Extract the [x, y] coordinate from the center of the cell holding the provided text.  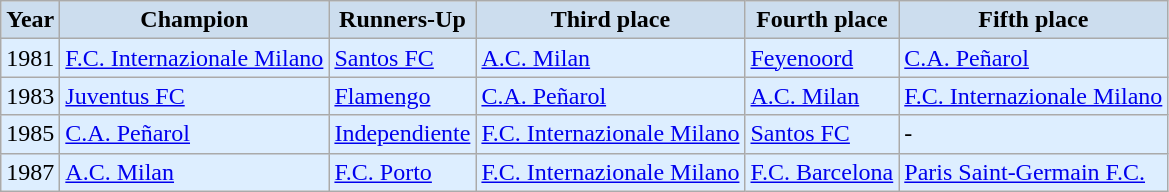
F.C. Porto [402, 172]
- [1034, 134]
Runners-Up [402, 20]
Feyenoord [822, 58]
1985 [30, 134]
Juventus FC [194, 96]
Third place [610, 20]
Champion [194, 20]
Fourth place [822, 20]
Year [30, 20]
F.C. Barcelona [822, 172]
Paris Saint-Germain F.C. [1034, 172]
Independiente [402, 134]
1987 [30, 172]
Fifth place [1034, 20]
1981 [30, 58]
1983 [30, 96]
Flamengo [402, 96]
